Scan for the cell matching the given text and deliver its [X, Y] coordinate at center. 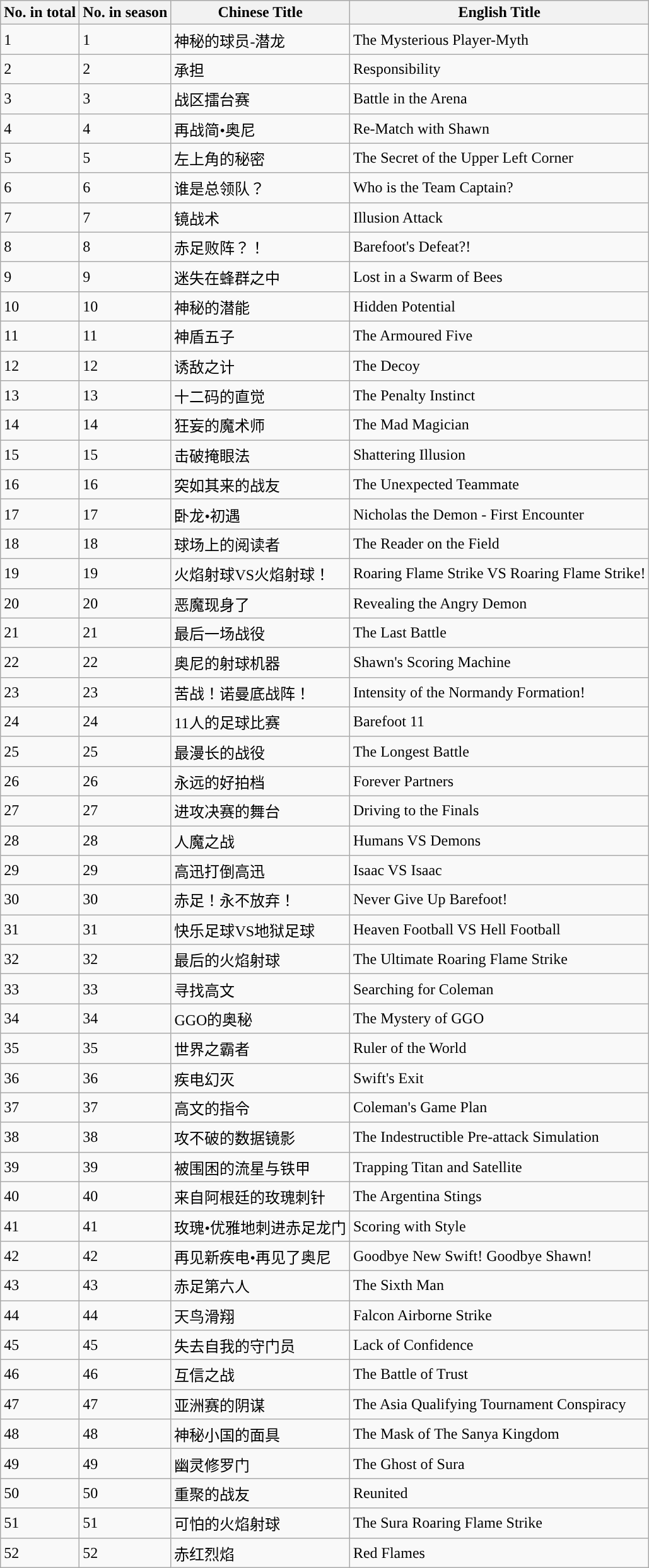
Trapping Titan and Satellite [500, 1166]
攻不破的数据镜影 [260, 1137]
人魔之战 [260, 841]
English Title [500, 13]
No. in total [40, 13]
恶魔现身了 [260, 603]
寻找高文 [260, 989]
疾电幻灭 [260, 1078]
The Mask of The Sanya Kingdom [500, 1434]
Driving to the Finals [500, 811]
The Mystery of GGO [500, 1019]
The Mad Magician [500, 425]
十二码的直觉 [260, 396]
Responsibility [500, 69]
Illusion Attack [500, 217]
镜战术 [260, 217]
Ruler of the World [500, 1048]
天鸟滑翔 [260, 1315]
Lost in a Swarm of Bees [500, 276]
击破掩眼法 [260, 455]
永远的好拍档 [260, 781]
Humans VS Demons [500, 841]
Searching for Coleman [500, 989]
球场上的阅读者 [260, 543]
赤足！永不放弃！ [260, 900]
The Battle of Trust [500, 1374]
神盾五子 [260, 335]
世界之霸者 [260, 1048]
左上角的秘密 [260, 158]
快乐足球VS地狱足球 [260, 929]
狂妄的魔术师 [260, 425]
Goodbye New Swift! Goodbye Shawn! [500, 1256]
The Asia Qualifying Tournament Conspiracy [500, 1405]
The Penalty Instinct [500, 396]
重聚的战友 [260, 1493]
The Secret of the Upper Left Corner [500, 158]
The Ghost of Sura [500, 1464]
Falcon Airborne Strike [500, 1315]
最后的火焰射球 [260, 960]
The Argentina Stings [500, 1197]
The Sura Roaring Flame Strike [500, 1523]
再战简•奥尼 [260, 129]
诱敌之计 [260, 366]
The Indestructible Pre-attack Simulation [500, 1137]
承担 [260, 69]
Re-Match with Shawn [500, 129]
神秘小国的面具 [260, 1434]
The Sixth Man [500, 1285]
The Armoured Five [500, 335]
迷失在蜂群之中 [260, 276]
The Longest Battle [500, 752]
最漫长的战役 [260, 752]
The Last Battle [500, 633]
The Reader on the Field [500, 543]
突如其来的战友 [260, 484]
神秘的球员-潜龙 [260, 39]
Lack of Confidence [500, 1345]
Shattering Illusion [500, 455]
GGO的奥秘 [260, 1019]
奥尼的射球机器 [260, 662]
玫瑰•优雅地刺进赤足龙门 [260, 1226]
Isaac VS Isaac [500, 870]
Coleman's Game Plan [500, 1107]
Swift's Exit [500, 1078]
Intensity of the Normandy Formation! [500, 692]
火焰射球VS火焰射球！ [260, 574]
进攻决赛的舞台 [260, 811]
来自阿根廷的玫瑰刺针 [260, 1197]
The Ultimate Roaring Flame Strike [500, 960]
高迅打倒高迅 [260, 870]
Who is the Team Captain? [500, 188]
最后一场战役 [260, 633]
Shawn's Scoring Machine [500, 662]
Never Give Up Barefoot! [500, 900]
Nicholas the Demon - First Encounter [500, 514]
幽灵修罗门 [260, 1464]
卧龙•初遇 [260, 514]
赤足第六人 [260, 1285]
Scoring with Style [500, 1226]
神秘的潜能 [260, 306]
赤足败阵？！ [260, 247]
苦战！诺曼底战阵！ [260, 692]
Revealing the Angry Demon [500, 603]
Chinese Title [260, 13]
互信之战 [260, 1374]
11人的足球比赛 [260, 721]
失去自我的守门员 [260, 1345]
Red Flames [500, 1552]
亚洲赛的阴谋 [260, 1405]
Roaring Flame Strike VS Roaring Flame Strike! [500, 574]
谁是总领队？ [260, 188]
战区擂台赛 [260, 98]
被围困的流星与铁甲 [260, 1166]
高文的指令 [260, 1107]
The Mysterious Player-Myth [500, 39]
No. in season [125, 13]
Reunited [500, 1493]
The Unexpected Teammate [500, 484]
赤红烈焰 [260, 1552]
Barefoot's Defeat?! [500, 247]
再见新疾电•再见了奥尼 [260, 1256]
The Decoy [500, 366]
Battle in the Arena [500, 98]
Forever Partners [500, 781]
Heaven Football VS Hell Football [500, 929]
可怕的火焰射球 [260, 1523]
Barefoot 11 [500, 721]
Hidden Potential [500, 306]
